Capture the cell that displays the provided text and extract its (X, Y) central coordinate. 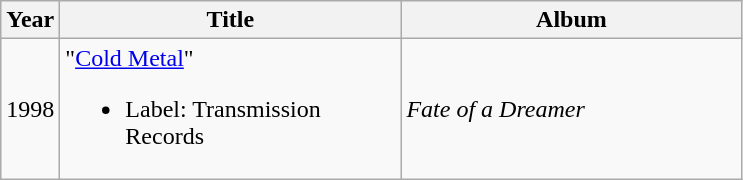
Year (30, 20)
1998 (30, 109)
Fate of a Dreamer (572, 109)
"Cold Metal"Label: Transmission Records (230, 109)
Album (572, 20)
Title (230, 20)
